Identify which cell holds the provided text, then report its [X, Y] central coordinate. 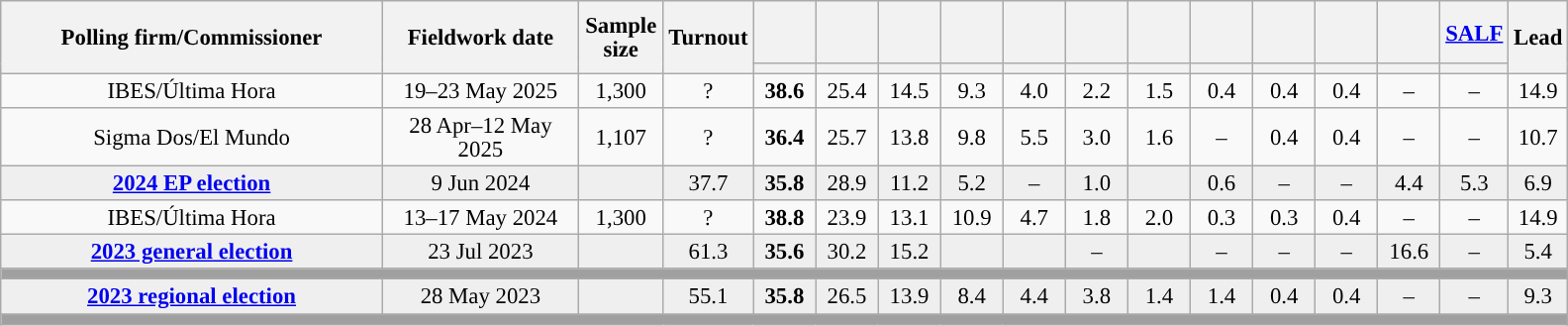
1,107 [621, 137]
8.4 [972, 297]
38.6 [784, 91]
Sigma Dos/El Mundo [192, 137]
26.5 [847, 297]
38.8 [784, 218]
25.4 [847, 91]
11.2 [909, 184]
2023 general election [192, 252]
5.4 [1538, 252]
2024 EP election [192, 184]
30.2 [847, 252]
1.8 [1097, 218]
Turnout [709, 38]
Fieldwork date [480, 38]
19–23 May 2025 [480, 91]
1.6 [1158, 137]
13–17 May 2024 [480, 218]
3.8 [1097, 297]
28.9 [847, 184]
14.5 [909, 91]
10.9 [972, 218]
3.0 [1097, 137]
55.1 [709, 297]
28 Apr–12 May 2025 [480, 137]
23.9 [847, 218]
6.9 [1538, 184]
9.8 [972, 137]
4.0 [1033, 91]
10.7 [1538, 137]
28 May 2023 [480, 297]
16.6 [1410, 252]
13.9 [909, 297]
SALF [1475, 32]
5.5 [1033, 137]
35.6 [784, 252]
4.7 [1033, 218]
Lead [1538, 38]
23 Jul 2023 [480, 252]
2023 regional election [192, 297]
13.1 [909, 218]
9 Jun 2024 [480, 184]
Polling firm/Commissioner [192, 38]
1.0 [1097, 184]
Sample size [621, 38]
25.7 [847, 137]
2.2 [1097, 91]
36.4 [784, 137]
0.6 [1222, 184]
2.0 [1158, 218]
61.3 [709, 252]
37.7 [709, 184]
5.3 [1475, 184]
13.8 [909, 137]
15.2 [909, 252]
5.2 [972, 184]
1.5 [1158, 91]
